Output the [X, Y] coordinate of the center of the cell containing the given text.  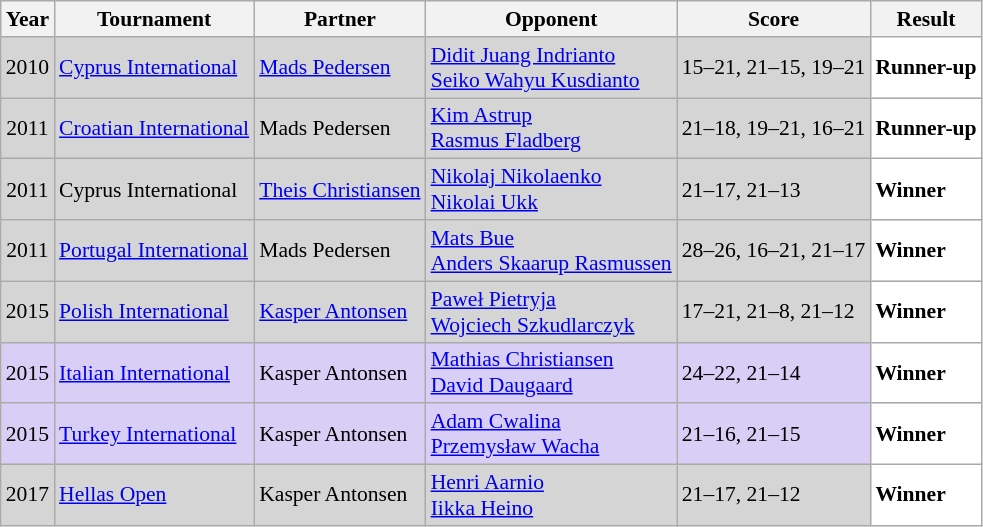
Adam Cwalina Przemysław Wacha [552, 434]
Tournament [154, 19]
Opponent [552, 19]
21–17, 21–12 [774, 496]
28–26, 16–21, 21–17 [774, 250]
Portugal International [154, 250]
24–22, 21–14 [774, 372]
Paweł Pietryja Wojciech Szkudlarczyk [552, 312]
17–21, 21–8, 21–12 [774, 312]
Result [926, 19]
Polish International [154, 312]
Mathias Christiansen David Daugaard [552, 372]
Turkey International [154, 434]
Theis Christiansen [340, 190]
Nikolaj Nikolaenko Nikolai Ukk [552, 190]
Hellas Open [154, 496]
21–18, 19–21, 16–21 [774, 128]
Didit Juang Indrianto Seiko Wahyu Kusdianto [552, 68]
Croatian International [154, 128]
Mats Bue Anders Skaarup Rasmussen [552, 250]
Henri Aarnio Iikka Heino [552, 496]
2017 [28, 496]
2010 [28, 68]
Kim Astrup Rasmus Fladberg [552, 128]
Score [774, 19]
21–16, 21–15 [774, 434]
21–17, 21–13 [774, 190]
Year [28, 19]
Italian International [154, 372]
Partner [340, 19]
15–21, 21–15, 19–21 [774, 68]
